Return the (X, Y) coordinate for the center point of the cell that contains the specified text.  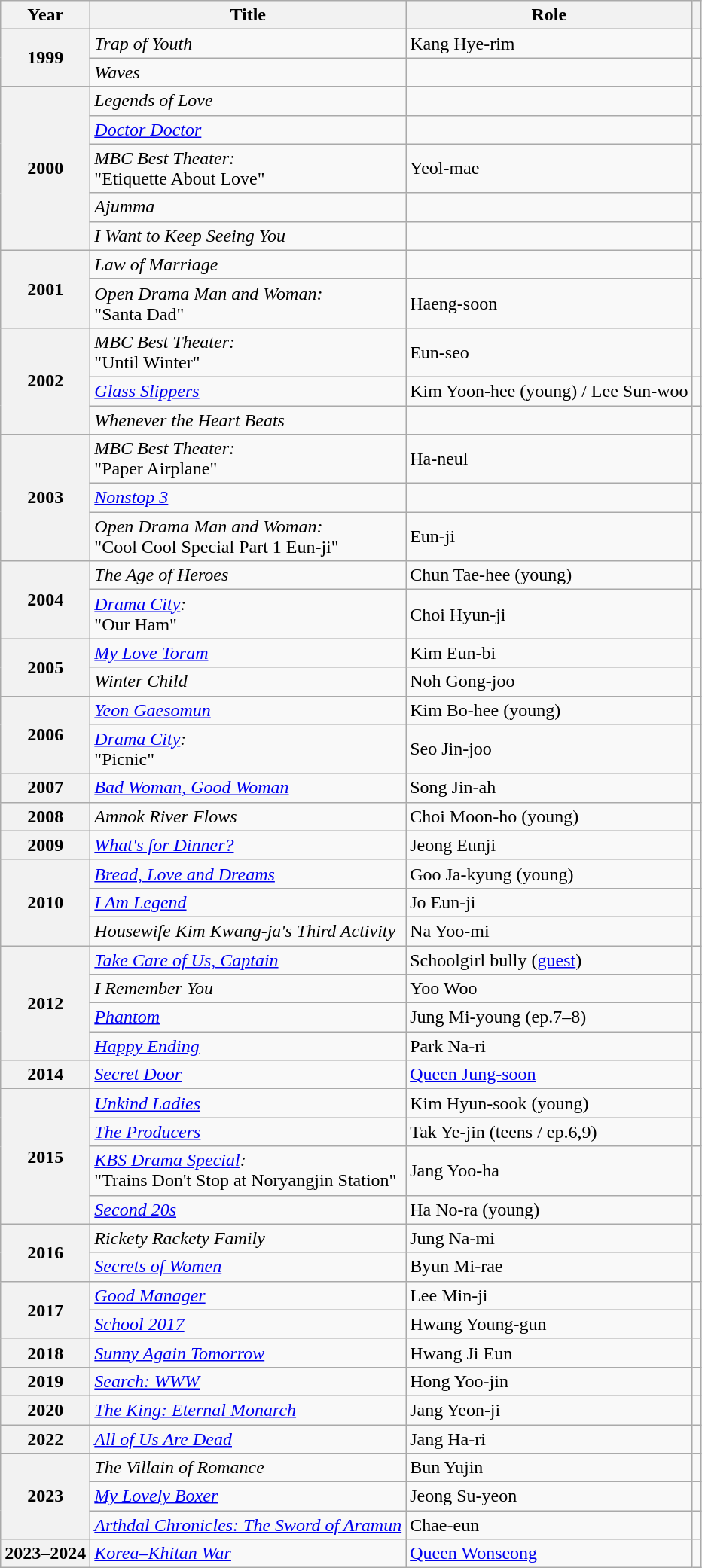
2020 (45, 1410)
I Am Legend (249, 902)
Hwang Ji Eun (549, 1353)
Unkind Ladies (249, 1103)
Phantom (249, 1017)
2001 (45, 289)
Byun Mi-rae (549, 1267)
Law of Marriage (249, 264)
Yeon Gaesomun (249, 710)
Ajumma (249, 207)
Amnok River Flows (249, 816)
Title (249, 15)
Doctor Doctor (249, 130)
Choi Moon-ho (young) (549, 816)
Tak Ye-jin (teens / ep.6,9) (549, 1132)
Haeng-soon (549, 303)
Open Drama Man and Woman:"Santa Dad" (249, 303)
Glass Slippers (249, 391)
2006 (45, 735)
2016 (45, 1252)
Jang Ha-ri (549, 1439)
Trap of Youth (249, 44)
Ha-neul (549, 459)
Lee Min-ji (549, 1295)
Sunny Again Tomorrow (249, 1353)
Queen Jung-soon (549, 1075)
2002 (45, 381)
2015 (45, 1157)
My Love Toram (249, 653)
2000 (45, 169)
Yoo Woo (549, 989)
Hwang Young-gun (549, 1324)
2007 (45, 788)
Good Manager (249, 1295)
2023 (45, 1496)
Choi Hyun-ji (549, 615)
2023–2024 (45, 1554)
Whenever the Heart Beats (249, 419)
Goo Ja-kyung (young) (549, 874)
Noh Gong-joo (549, 682)
Role (549, 15)
Bad Woman, Good Woman (249, 788)
2008 (45, 816)
Rickety Rackety Family (249, 1238)
Waves (249, 72)
Year (45, 15)
The Age of Heroes (249, 575)
What's for Dinner? (249, 845)
Park Na-ri (549, 1046)
The King: Eternal Monarch (249, 1410)
2019 (45, 1381)
Happy Ending (249, 1046)
Ha No-ra (young) (549, 1210)
Drama City:"Picnic" (249, 749)
2004 (45, 599)
Song Jin-ah (549, 788)
All of Us Are Dead (249, 1439)
Jung Mi-young (ep.7–8) (549, 1017)
MBC Best Theater:"Until Winter" (249, 352)
2009 (45, 845)
2022 (45, 1439)
Bun Yujin (549, 1468)
I Remember You (249, 989)
I Want to Keep Seeing You (249, 236)
Secret Door (249, 1075)
My Lovely Boxer (249, 1496)
Secrets of Women (249, 1267)
Jeong Eunji (549, 845)
Kim Hyun-sook (young) (549, 1103)
Queen Wonseong (549, 1554)
The Villain of Romance (249, 1468)
Korea–Khitan War (249, 1554)
MBC Best Theater:"Etiquette About Love" (249, 169)
Kim Yoon-hee (young) / Lee Sun-woo (549, 391)
Jang Yoo-ha (549, 1170)
Kim Bo-hee (young) (549, 710)
Bread, Love and Dreams (249, 874)
2003 (45, 498)
MBC Best Theater:"Paper Airplane" (249, 459)
Winter Child (249, 682)
The Producers (249, 1132)
2012 (45, 1003)
Schoolgirl bully (guest) (549, 960)
Second 20s (249, 1210)
Jeong Su-yeon (549, 1496)
2010 (45, 902)
1999 (45, 58)
Yeol-mae (549, 169)
Kim Eun-bi (549, 653)
2014 (45, 1075)
Eun-ji (549, 536)
Chun Tae-hee (young) (549, 575)
Jo Eun-ji (549, 902)
Seo Jin-joo (549, 749)
Chae-eun (549, 1525)
Open Drama Man and Woman:"Cool Cool Special Part 1 Eun-ji" (249, 536)
2018 (45, 1353)
Housewife Kim Kwang-ja's Third Activity (249, 931)
Hong Yoo-jin (549, 1381)
2005 (45, 667)
Jung Na-mi (549, 1238)
KBS Drama Special:"Trains Don't Stop at Noryangjin Station" (249, 1170)
Jang Yeon-ji (549, 1410)
Search: WWW (249, 1381)
Na Yoo-mi (549, 931)
Eun-seo (549, 352)
School 2017 (249, 1324)
Arthdal Chronicles: The Sword of Aramun (249, 1525)
Drama City:"Our Ham" (249, 615)
Take Care of Us, Captain (249, 960)
Nonstop 3 (249, 498)
Kang Hye-rim (549, 44)
2017 (45, 1310)
Legends of Love (249, 101)
